Provide the (X, Y) coordinate of the cell's center where the given text is located.  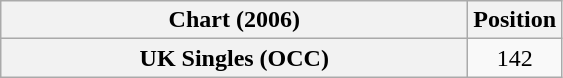
142 (515, 58)
Position (515, 20)
Chart (2006) (234, 20)
UK Singles (OCC) (234, 58)
